Capture the cell that displays the provided text and extract its (X, Y) central coordinate. 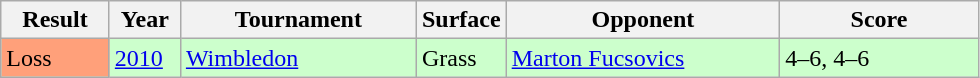
Surface (461, 20)
Opponent (643, 20)
Year (144, 20)
Wimbledon (298, 58)
Marton Fucsovics (643, 58)
Score (880, 20)
4–6, 4–6 (880, 58)
2010 (144, 58)
Grass (461, 58)
Result (56, 20)
Tournament (298, 20)
Loss (56, 58)
